Pinpoint the cell where the given text exists, returning its [x, y] midpoint coordinate. 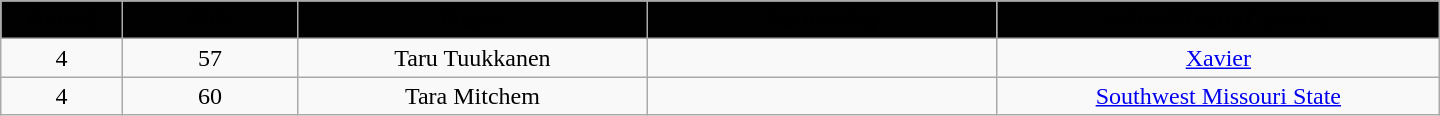
Nationality [822, 20]
Pick [210, 20]
Taru Tuukkanen [472, 58]
School/Team/Country [1218, 20]
57 [210, 58]
Player [472, 20]
Southwest Missouri State [1218, 96]
60 [210, 96]
Tara Mitchem [472, 96]
Round [62, 20]
Xavier [1218, 58]
